Extract the (X, Y) coordinate from the center of the cell holding the provided text.  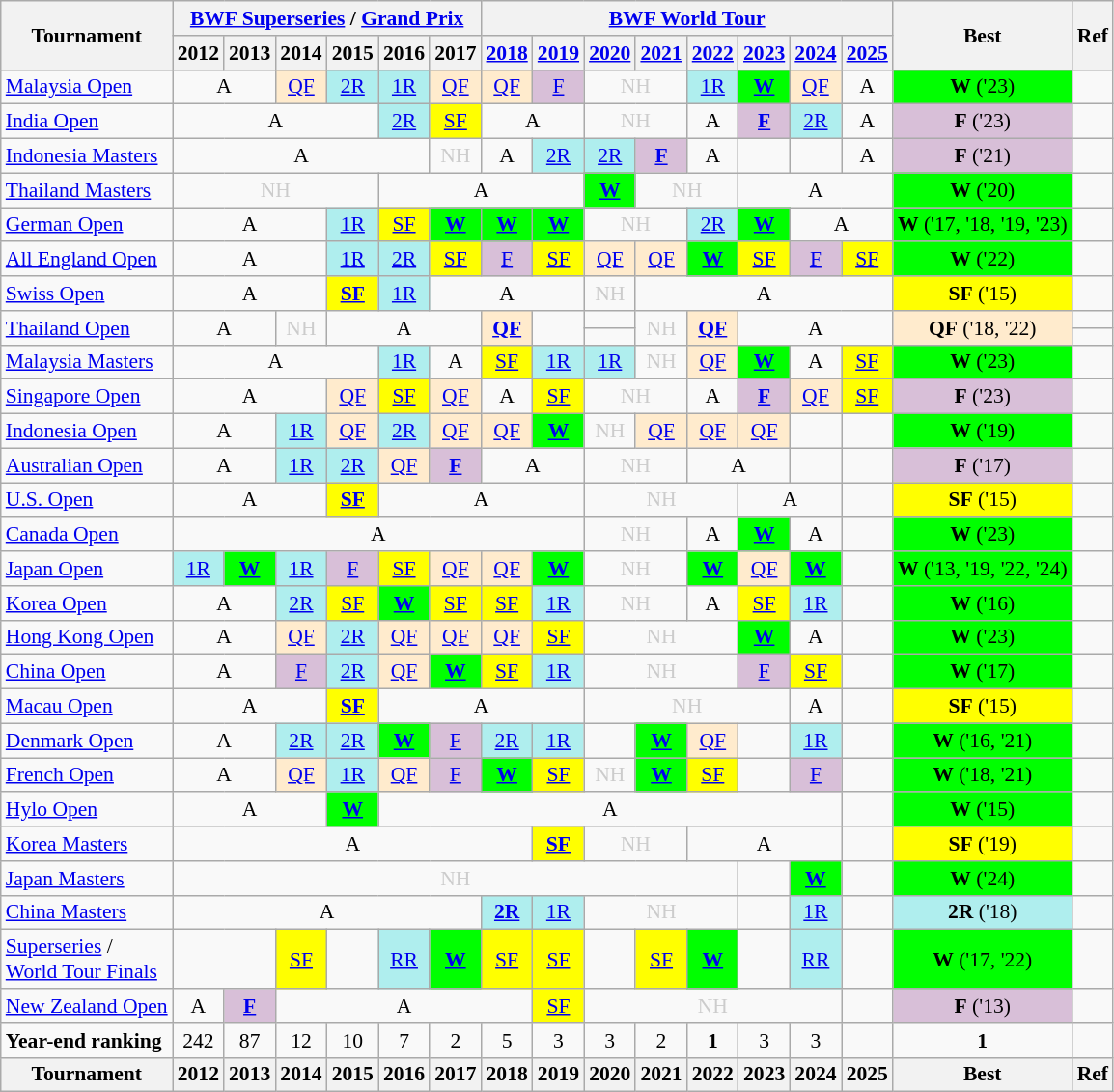
Japan Open (87, 569)
Year-end ranking (87, 1041)
W ('16) (983, 603)
BWF Superseries / Grand Prix (327, 18)
Macau Open (87, 707)
F ('17) (983, 465)
Canada Open (87, 535)
German Open (87, 225)
Hong Kong Open (87, 637)
W ('16, '21) (983, 741)
W ('17, '22) (983, 960)
Superseries / World Tour Finals (87, 960)
Malaysia Open (87, 87)
Thailand Masters (87, 190)
QF ('18, '22) (983, 328)
10 (353, 1041)
5 (506, 1041)
SF ('19) (983, 844)
W ('17, '18, '19, '23) (983, 225)
Malaysia Masters (87, 362)
Korea Masters (87, 844)
China Masters (87, 912)
Indonesia Open (87, 432)
All England Open (87, 260)
French Open (87, 775)
W ('20) (983, 190)
7 (404, 1041)
W ('17) (983, 672)
Denmark Open (87, 741)
W ('22) (983, 260)
W ('18, '21) (983, 775)
India Open (87, 122)
W ('19) (983, 432)
Japan Masters (87, 879)
Singapore Open (87, 397)
W ('13, '19, '22, '24) (983, 569)
Thailand Open (87, 328)
W ('24) (983, 879)
F ('13) (983, 1006)
Hylo Open (87, 810)
242 (199, 1041)
Korea Open (87, 603)
U.S. Open (87, 500)
New Zealand Open (87, 1006)
12 (301, 1041)
Australian Open (87, 465)
Swiss Open (87, 294)
F ('21) (983, 156)
W ('15) (983, 810)
87 (249, 1041)
Indonesia Masters (87, 156)
China Open (87, 672)
BWF World Tour (686, 18)
2R ('18) (983, 912)
